Provide the [x, y] coordinate of the cell's center where the given text is located.  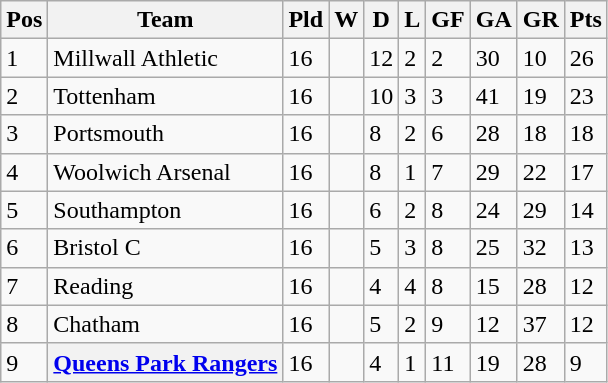
22 [540, 172]
GR [540, 20]
D [382, 20]
GA [494, 20]
Southampton [166, 210]
Bristol C [166, 248]
14 [586, 210]
Pld [306, 20]
17 [586, 172]
11 [448, 362]
25 [494, 248]
W [346, 20]
30 [494, 58]
Pos [24, 20]
Reading [166, 286]
Millwall Athletic [166, 58]
Pts [586, 20]
24 [494, 210]
26 [586, 58]
41 [494, 96]
Woolwich Arsenal [166, 172]
L [412, 20]
15 [494, 286]
Chatham [166, 324]
Team [166, 20]
Tottenham [166, 96]
GF [448, 20]
Portsmouth [166, 134]
23 [586, 96]
37 [540, 324]
13 [586, 248]
Queens Park Rangers [166, 362]
32 [540, 248]
